Output the [x, y] coordinate of the center of the cell containing the given text.  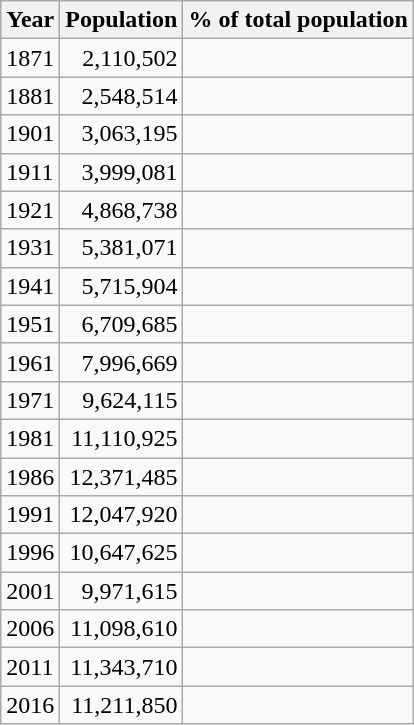
2016 [30, 705]
2,548,514 [122, 96]
1871 [30, 58]
12,371,485 [122, 477]
1881 [30, 96]
11,110,925 [122, 438]
1911 [30, 172]
1901 [30, 134]
5,715,904 [122, 286]
1921 [30, 210]
3,999,081 [122, 172]
7,996,669 [122, 362]
6,709,685 [122, 324]
5,381,071 [122, 248]
1981 [30, 438]
1931 [30, 248]
10,647,625 [122, 553]
1996 [30, 553]
1986 [30, 477]
1991 [30, 515]
12,047,920 [122, 515]
2011 [30, 667]
11,098,610 [122, 629]
% of total population [298, 20]
1961 [30, 362]
3,063,195 [122, 134]
Year [30, 20]
1971 [30, 400]
11,211,850 [122, 705]
2001 [30, 591]
1951 [30, 324]
1941 [30, 286]
11,343,710 [122, 667]
9,971,615 [122, 591]
2006 [30, 629]
9,624,115 [122, 400]
Population [122, 20]
2,110,502 [122, 58]
4,868,738 [122, 210]
